Output the (x, y) coordinate of the center of the cell containing the given text.  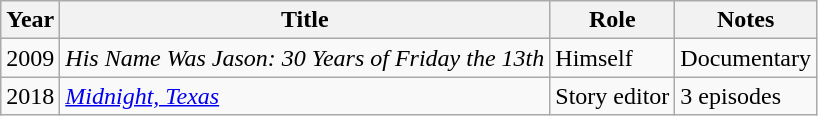
His Name Was Jason: 30 Years of Friday the 13th (305, 58)
Midnight, Texas (305, 96)
2009 (30, 58)
Title (305, 20)
Role (612, 20)
Year (30, 20)
Story editor (612, 96)
Notes (746, 20)
Documentary (746, 58)
3 episodes (746, 96)
Himself (612, 58)
2018 (30, 96)
